Find where the given text appears and provide that cell's center as [X, Y] coordinate. 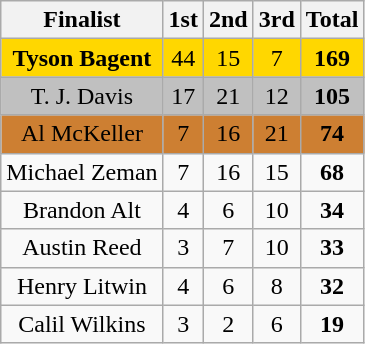
Al McKeller [82, 134]
1st [183, 20]
68 [332, 172]
Calil Wilkins [82, 324]
44 [183, 58]
8 [276, 286]
32 [332, 286]
33 [332, 248]
Henry Litwin [82, 286]
2 [228, 324]
19 [332, 324]
34 [332, 210]
12 [276, 96]
3rd [276, 20]
Michael Zeman [82, 172]
Austin Reed [82, 248]
T. J. Davis [82, 96]
17 [183, 96]
105 [332, 96]
74 [332, 134]
Brandon Alt [82, 210]
Total [332, 20]
Finalist [82, 20]
169 [332, 58]
Tyson Bagent [82, 58]
2nd [228, 20]
